Return the (X, Y) coordinate for the center point of the cell that contains the specified text.  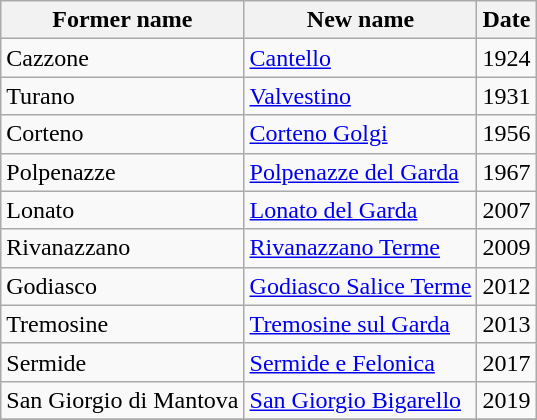
2017 (506, 362)
2009 (506, 248)
2012 (506, 286)
2013 (506, 324)
Former name (122, 20)
San Giorgio Bigarello (360, 400)
Sermide (122, 362)
Corteno (122, 134)
Cazzone (122, 58)
1924 (506, 58)
2007 (506, 210)
Tremosine (122, 324)
2019 (506, 400)
San Giorgio di Mantova (122, 400)
Corteno Golgi (360, 134)
Rivanazzano Terme (360, 248)
New name (360, 20)
Sermide e Felonica (360, 362)
Turano (122, 96)
1967 (506, 172)
Lonato del Garda (360, 210)
Cantello (360, 58)
1931 (506, 96)
Lonato (122, 210)
Valvestino (360, 96)
Polpenazze del Garda (360, 172)
Rivanazzano (122, 248)
1956 (506, 134)
Godiasco (122, 286)
Tremosine sul Garda (360, 324)
Godiasco Salice Terme (360, 286)
Date (506, 20)
Polpenazze (122, 172)
